Extract the (X, Y) coordinate from the center of the cell holding the provided text.  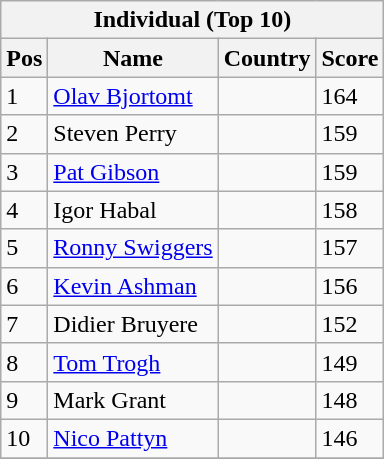
Name (133, 58)
Country (267, 58)
156 (350, 286)
Pat Gibson (133, 172)
8 (24, 362)
148 (350, 400)
Didier Bruyere (133, 324)
149 (350, 362)
Mark Grant (133, 400)
Steven Perry (133, 134)
2 (24, 134)
Nico Pattyn (133, 438)
157 (350, 248)
164 (350, 96)
152 (350, 324)
4 (24, 210)
Ronny Swiggers (133, 248)
9 (24, 400)
Score (350, 58)
158 (350, 210)
Pos (24, 58)
5 (24, 248)
Olav Bjortomt (133, 96)
6 (24, 286)
Kevin Ashman (133, 286)
146 (350, 438)
Igor Habal (133, 210)
7 (24, 324)
Tom Trogh (133, 362)
3 (24, 172)
10 (24, 438)
Individual (Top 10) (192, 20)
1 (24, 96)
